Detect which cell encompasses the target text, then output its [X, Y] center coordinate. 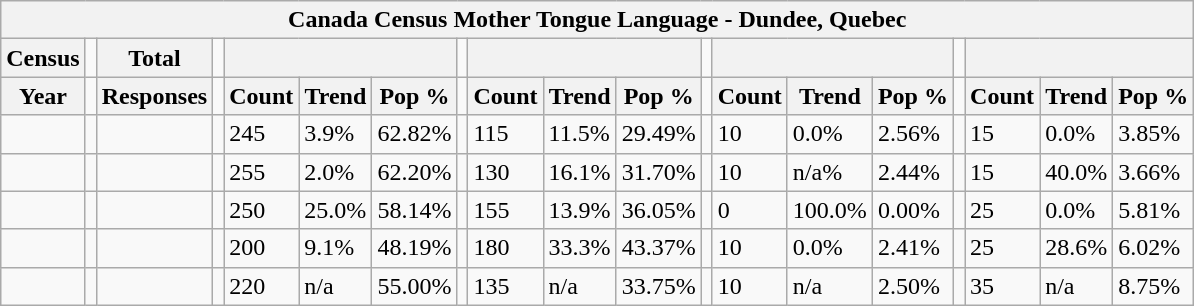
255 [262, 172]
250 [262, 210]
2.56% [912, 134]
9.1% [336, 248]
16.1% [580, 172]
62.20% [414, 172]
6.02% [1154, 248]
115 [506, 134]
25.0% [336, 210]
2.41% [912, 248]
Total [154, 58]
11.5% [580, 134]
2.0% [336, 172]
Responses [154, 96]
29.49% [658, 134]
0 [750, 210]
200 [262, 248]
13.9% [580, 210]
n/a% [830, 172]
28.6% [1076, 248]
180 [506, 248]
8.75% [1154, 286]
100.0% [830, 210]
2.50% [912, 286]
40.0% [1076, 172]
Canada Census Mother Tongue Language - Dundee, Quebec [598, 20]
62.82% [414, 134]
3.66% [1154, 172]
0.00% [912, 210]
5.81% [1154, 210]
48.19% [414, 248]
31.70% [658, 172]
3.85% [1154, 134]
220 [262, 286]
55.00% [414, 286]
36.05% [658, 210]
33.3% [580, 248]
245 [262, 134]
35 [1002, 286]
33.75% [658, 286]
43.37% [658, 248]
2.44% [912, 172]
155 [506, 210]
58.14% [414, 210]
130 [506, 172]
135 [506, 286]
Census [43, 58]
Year [43, 96]
3.9% [336, 134]
